Return the (X, Y) coordinate for the center point of the cell that contains the specified text.  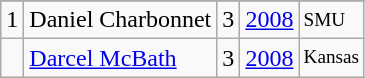
1 (12, 20)
Kansas (332, 58)
Darcel McBath (120, 58)
SMU (332, 20)
Daniel Charbonnet (120, 20)
